Find where the given text appears and provide that cell's center as [X, Y] coordinate. 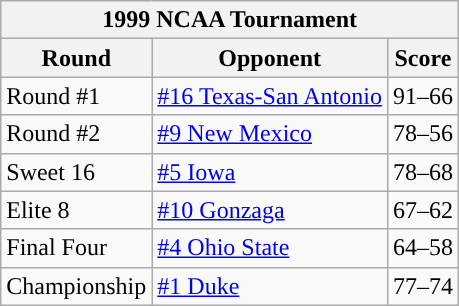
91–66 [422, 96]
#5 Iowa [270, 172]
Final Four [76, 248]
#16 Texas-San Antonio [270, 96]
78–68 [422, 172]
Round #2 [76, 134]
#10 Gonzaga [270, 210]
Score [422, 58]
Sweet 16 [76, 172]
#9 New Mexico [270, 134]
Championship [76, 286]
1999 NCAA Tournament [230, 20]
77–74 [422, 286]
#1 Duke [270, 286]
67–62 [422, 210]
78–56 [422, 134]
Opponent [270, 58]
Elite 8 [76, 210]
#4 Ohio State [270, 248]
64–58 [422, 248]
Round [76, 58]
Round #1 [76, 96]
